Find where the given text appears and provide that cell's center as [x, y] coordinate. 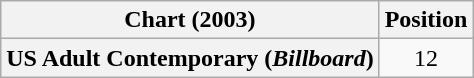
Position [426, 20]
US Adult Contemporary (Billboard) [190, 58]
Chart (2003) [190, 20]
12 [426, 58]
